Provide the [X, Y] coordinate of the cell's center where the given text is located.  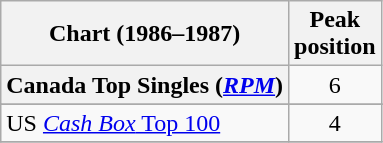
Chart (1986–1987) [145, 34]
4 [335, 123]
Canada Top Singles (RPM) [145, 85]
6 [335, 85]
Peakposition [335, 34]
US Cash Box Top 100 [145, 123]
